Return the (x, y) coordinate for the center point of the cell that contains the specified text.  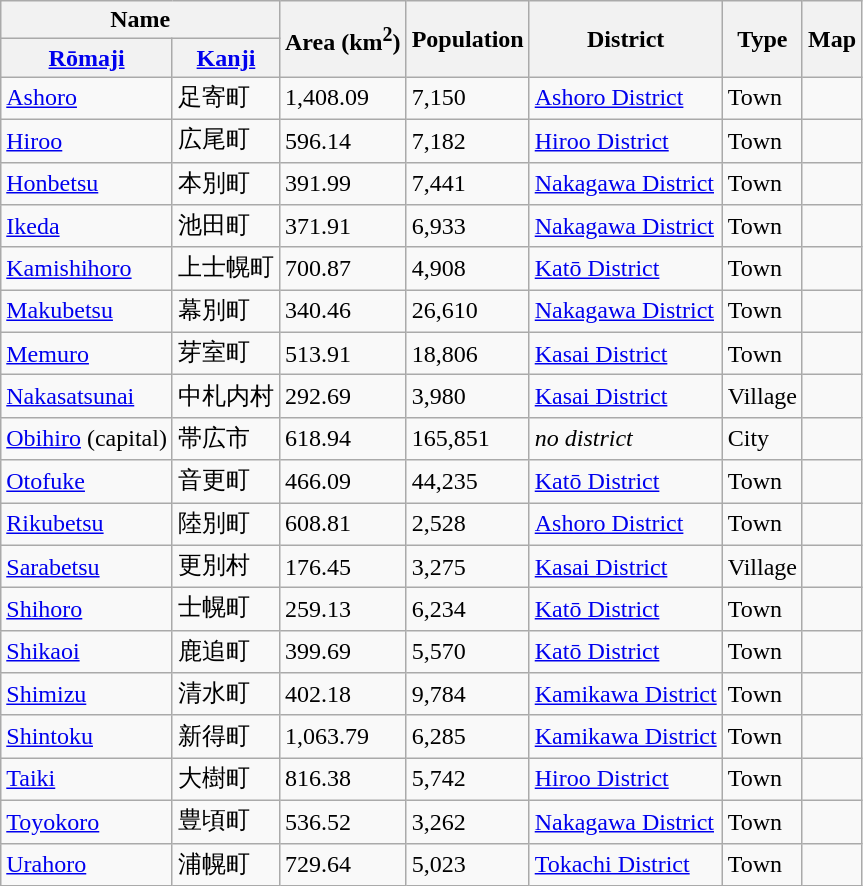
3,275 (468, 566)
足寄町 (226, 98)
Otofuke (87, 482)
士幌町 (226, 610)
292.69 (342, 396)
399.69 (342, 652)
Shikaoi (87, 652)
1,408.09 (342, 98)
Name (140, 20)
Urahoro (87, 864)
音更町 (226, 482)
広尾町 (226, 140)
Obihiro (capital) (87, 438)
165,851 (468, 438)
Population (468, 39)
700.87 (342, 268)
Shimizu (87, 694)
池田町 (226, 226)
4,908 (468, 268)
中札内村 (226, 396)
371.91 (342, 226)
6,234 (468, 610)
729.64 (342, 864)
Ashoro (87, 98)
Memuro (87, 354)
7,441 (468, 184)
391.99 (342, 184)
608.81 (342, 524)
6,933 (468, 226)
2,528 (468, 524)
Type (762, 39)
5,570 (468, 652)
Shihoro (87, 610)
Ikeda (87, 226)
本別町 (226, 184)
7,182 (468, 140)
6,285 (468, 736)
Area (km2) (342, 39)
Taiki (87, 780)
Kamishihoro (87, 268)
Map (832, 39)
44,235 (468, 482)
Rōmaji (87, 58)
Rikubetsu (87, 524)
大樹町 (226, 780)
340.46 (342, 312)
豊頃町 (226, 822)
26,610 (468, 312)
新得町 (226, 736)
Makubetsu (87, 312)
浦幌町 (226, 864)
Nakasatsunai (87, 396)
536.52 (342, 822)
Kanji (226, 58)
Shintoku (87, 736)
更別村 (226, 566)
5,742 (468, 780)
清水町 (226, 694)
no district (626, 438)
帯広市 (226, 438)
466.09 (342, 482)
513.91 (342, 354)
3,980 (468, 396)
816.38 (342, 780)
259.13 (342, 610)
Sarabetsu (87, 566)
Toyokoro (87, 822)
上士幌町 (226, 268)
3,262 (468, 822)
鹿追町 (226, 652)
陸別町 (226, 524)
176.45 (342, 566)
18,806 (468, 354)
7,150 (468, 98)
9,784 (468, 694)
Tokachi District (626, 864)
1,063.79 (342, 736)
402.18 (342, 694)
District (626, 39)
618.94 (342, 438)
596.14 (342, 140)
芽室町 (226, 354)
幕別町 (226, 312)
Hiroo (87, 140)
Honbetsu (87, 184)
City (762, 438)
5,023 (468, 864)
